Search for the cell housing the specified text and yield its [x, y] center coordinate. 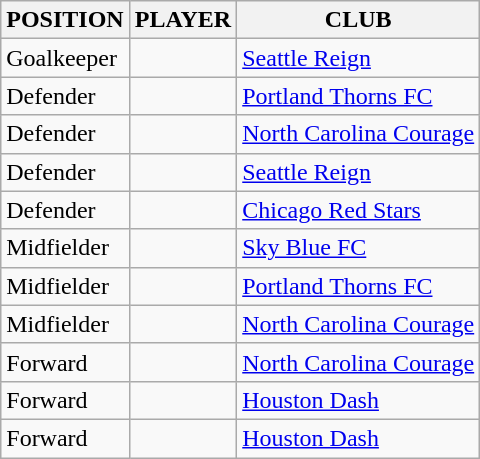
POSITION [65, 20]
PLAYER [183, 20]
CLUB [358, 20]
Chicago Red Stars [358, 210]
Sky Blue FC [358, 248]
Goalkeeper [65, 58]
